Extract the (X, Y) coordinate from the center of the cell holding the provided text.  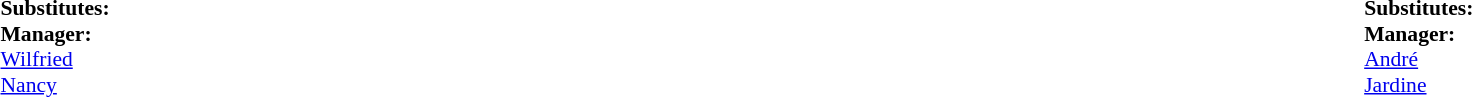
Manager: (54, 34)
Wilfried Nancy (54, 72)
